From the cell containing the given text, extract its center point as (X, Y) coordinate. 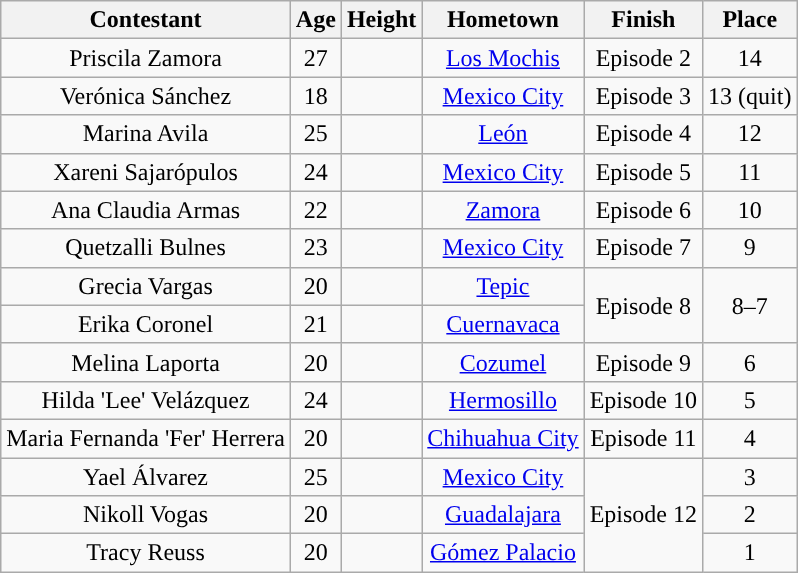
Contestant (146, 20)
27 (316, 58)
11 (750, 172)
Yael Álvarez (146, 477)
23 (316, 248)
4 (750, 438)
Melina Laporta (146, 362)
Episode 12 (643, 515)
Chihuahua City (503, 438)
Episode 3 (643, 96)
22 (316, 210)
Zamora (503, 210)
Episode 5 (643, 172)
Episode 9 (643, 362)
3 (750, 477)
Erika Coronel (146, 324)
Tepic (503, 286)
10 (750, 210)
Hilda 'Lee' Velázquez (146, 400)
8–7 (750, 305)
14 (750, 58)
Verónica Sánchez (146, 96)
Cuernavaca (503, 324)
Cozumel (503, 362)
Episode 8 (643, 305)
Episode 4 (643, 134)
Gómez Palacio (503, 553)
León (503, 134)
Episode 7 (643, 248)
Age (316, 20)
Xareni Sajarópulos (146, 172)
Place (750, 20)
Marina Avila (146, 134)
Los Mochis (503, 58)
Episode 10 (643, 400)
Hometown (503, 20)
Finish (643, 20)
Episode 2 (643, 58)
Nikoll Vogas (146, 515)
Episode 6 (643, 210)
Ana Claudia Armas (146, 210)
Grecia Vargas (146, 286)
Guadalajara (503, 515)
1 (750, 553)
5 (750, 400)
2 (750, 515)
Hermosillo (503, 400)
Maria Fernanda 'Fer' Herrera (146, 438)
18 (316, 96)
9 (750, 248)
12 (750, 134)
Priscila Zamora (146, 58)
Height (381, 20)
Tracy Reuss (146, 553)
6 (750, 362)
13 (quit) (750, 96)
Episode 11 (643, 438)
Quetzalli Bulnes (146, 248)
21 (316, 324)
